Search for the cell housing the specified text and yield its [x, y] center coordinate. 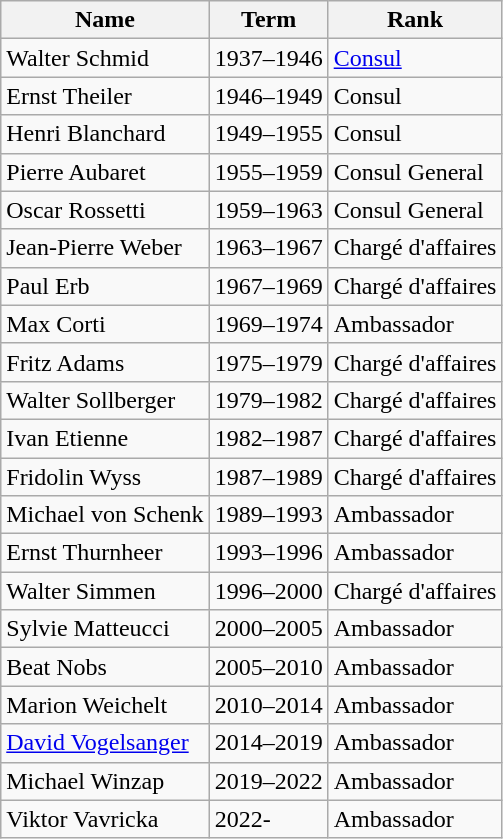
Name [105, 20]
Walter Schmid [105, 58]
Sylvie Matteucci [105, 629]
David Vogelsanger [105, 743]
Fridolin Wyss [105, 477]
Pierre Aubaret [105, 172]
2000–2005 [268, 629]
1963–1967 [268, 248]
Ivan Etienne [105, 438]
Max Corti [105, 324]
Oscar Rossetti [105, 210]
2022- [268, 819]
1967–1969 [268, 286]
Ernst Thurnheer [105, 553]
1982–1987 [268, 438]
Walter Sollberger [105, 400]
Term [268, 20]
2019–2022 [268, 781]
2010–2014 [268, 705]
Walter Simmen [105, 591]
Michael von Schenk [105, 515]
Michael Winzap [105, 781]
Henri Blanchard [105, 134]
Marion Weichelt [105, 705]
1949–1955 [268, 134]
Fritz Adams [105, 362]
1987–1989 [268, 477]
1975–1979 [268, 362]
Viktor Vavricka [105, 819]
1955–1959 [268, 172]
1993–1996 [268, 553]
1969–1974 [268, 324]
1937–1946 [268, 58]
1979–1982 [268, 400]
2005–2010 [268, 667]
Ernst Theiler [105, 96]
2014–2019 [268, 743]
1989–1993 [268, 515]
Rank [415, 20]
1959–1963 [268, 210]
1996–2000 [268, 591]
Jean-Pierre Weber [105, 248]
Paul Erb [105, 286]
Beat Nobs [105, 667]
1946–1949 [268, 96]
